Return [X, Y] of the center of cell containing provided text 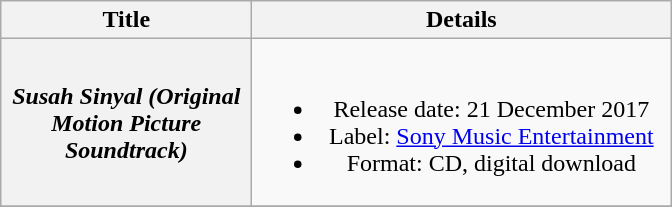
Release date: 21 December 2017Label: Sony Music EntertainmentFormat: CD, digital download [462, 122]
Susah Sinyal (Original Motion Picture Soundtrack) [126, 122]
Title [126, 20]
Details [462, 20]
